Detect which cell encompasses the target text, then output its (x, y) center coordinate. 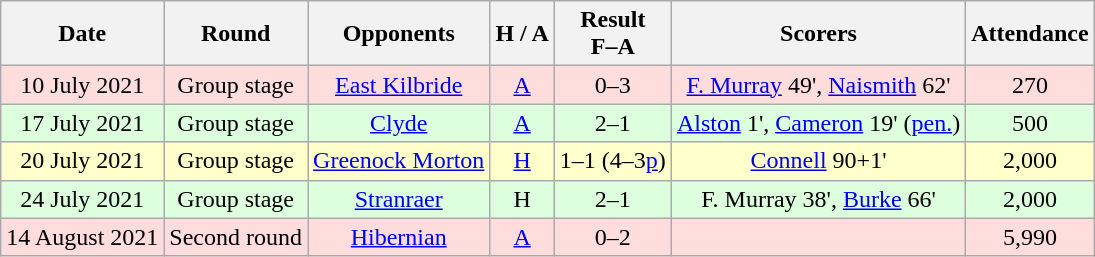
5,990 (1030, 237)
Clyde (399, 123)
ResultF–A (612, 34)
0–2 (612, 237)
Alston 1', Cameron 19' (pen.) (818, 123)
24 July 2021 (82, 199)
Opponents (399, 34)
Round (236, 34)
20 July 2021 (82, 161)
Connell 90+1' (818, 161)
Second round (236, 237)
F. Murray 49', Naismith 62' (818, 85)
Hibernian (399, 237)
Scorers (818, 34)
East Kilbride (399, 85)
H / A (522, 34)
Date (82, 34)
Attendance (1030, 34)
270 (1030, 85)
14 August 2021 (82, 237)
Greenock Morton (399, 161)
Stranraer (399, 199)
17 July 2021 (82, 123)
F. Murray 38', Burke 66' (818, 199)
10 July 2021 (82, 85)
1–1 (4–3p) (612, 161)
500 (1030, 123)
0–3 (612, 85)
